Extract the (X, Y) coordinate from the center of the cell holding the provided text.  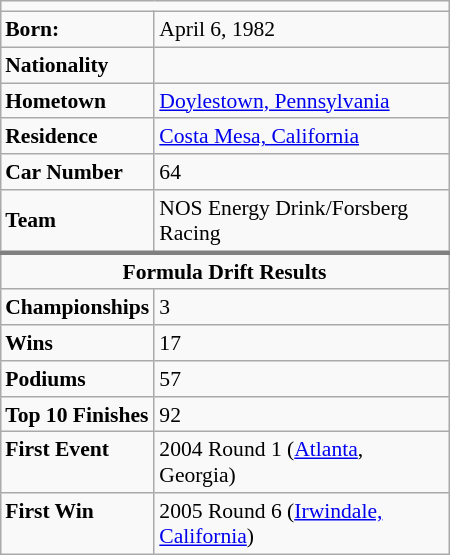
Wins (77, 343)
2004 Round 1 (Atlanta, Georgia) (301, 462)
First Win (77, 524)
17 (301, 343)
57 (301, 379)
Championships (77, 307)
Car Number (77, 172)
Doylestown, Pennsylvania (301, 101)
Team (77, 222)
Nationality (77, 65)
Formula Drift Results (224, 270)
Costa Mesa, California (301, 136)
NOS Energy Drink/Forsberg Racing (301, 222)
Born: (77, 29)
April 6, 1982 (301, 29)
3 (301, 307)
Top 10 Finishes (77, 414)
Hometown (77, 101)
Podiums (77, 379)
64 (301, 172)
2005 Round 6 (Irwindale, California) (301, 524)
92 (301, 414)
Residence (77, 136)
First Event (77, 462)
